Detect which cell encompasses the target text, then output its (X, Y) center coordinate. 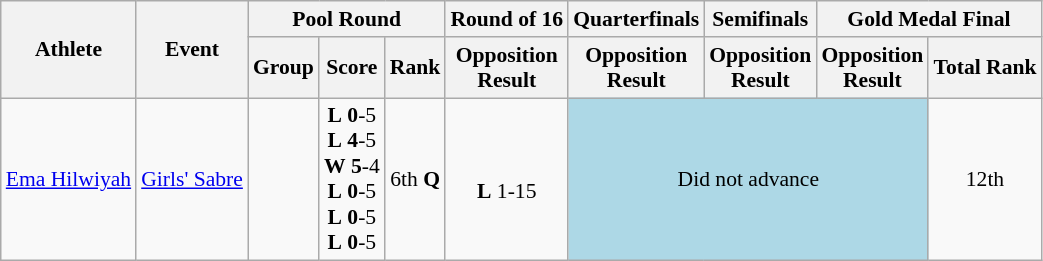
L 1-15 (506, 180)
Pool Round (346, 19)
Score (352, 68)
Round of 16 (506, 19)
Athlete (68, 50)
L 0-5L 4-5W 5-4L 0-5L 0-5L 0-5 (352, 180)
Group (284, 68)
Ema Hilwiyah (68, 180)
6th Q (416, 180)
Total Rank (984, 68)
Did not advance (748, 180)
12th (984, 180)
Semifinals (760, 19)
Event (192, 50)
Girls' Sabre (192, 180)
Quarterfinals (636, 19)
Gold Medal Final (928, 19)
Rank (416, 68)
